For the text-containing cell, return its midpoint in (X, Y) coordinate format. 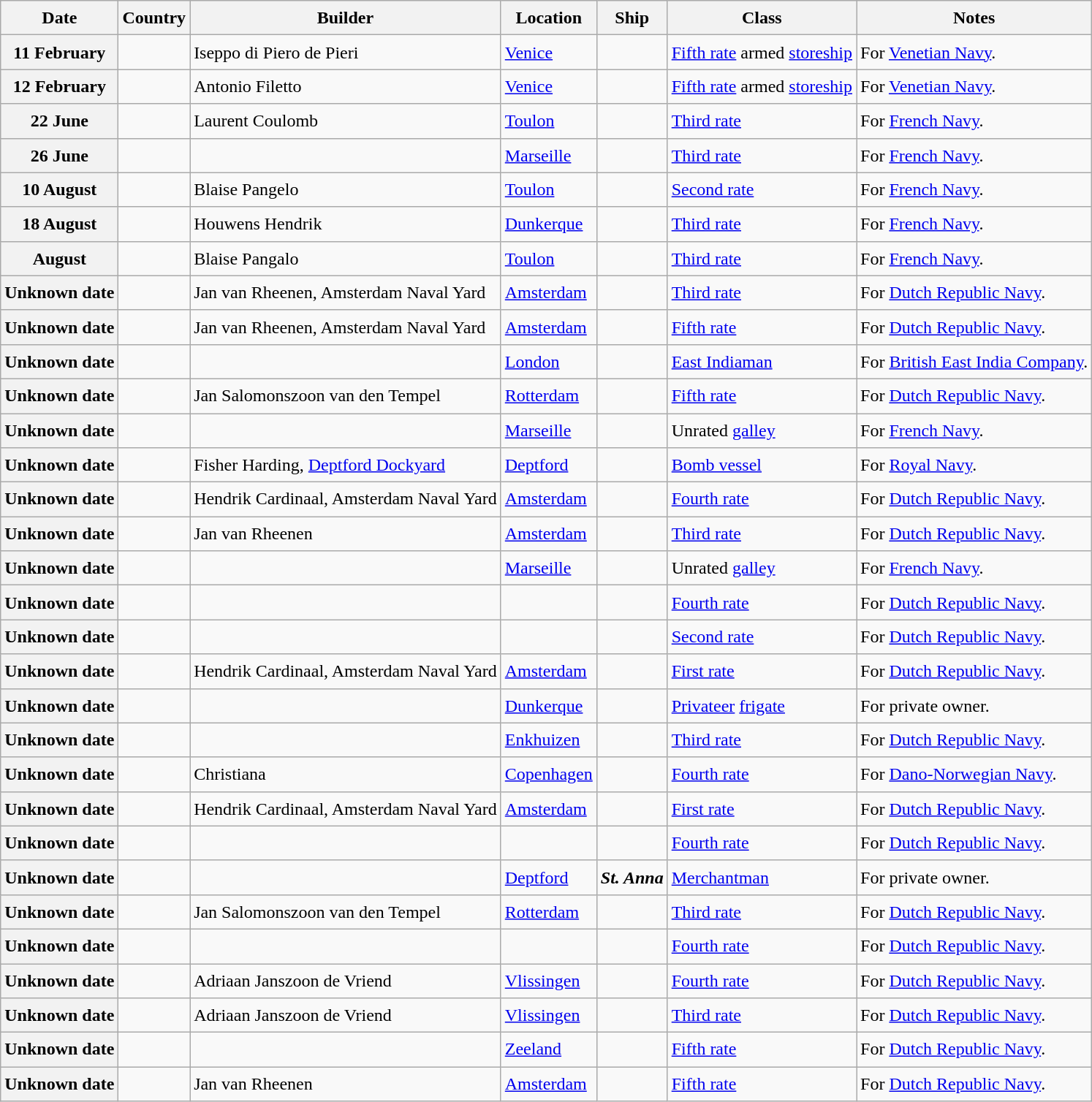
Ship (632, 18)
London (548, 361)
Blaise Pangelo (346, 190)
Class (762, 18)
Bomb vessel (762, 465)
18 August (60, 224)
12 February (60, 86)
Enkhuizen (548, 740)
Fisher Harding, Deptford Dockyard (346, 465)
For Dano-Norwegian Navy. (974, 775)
22 June (60, 121)
Privateer frigate (762, 706)
Blaise Pangalo (346, 259)
For British East India Company. (974, 361)
Iseppo di Piero de Pieri (346, 53)
11 February (60, 53)
East Indiaman (762, 361)
Country (154, 18)
August (60, 259)
Builder (346, 18)
Notes (974, 18)
10 August (60, 190)
For Royal Navy. (974, 465)
Houwens Hendrik (346, 224)
Laurent Coulomb (346, 121)
Copenhagen (548, 775)
Zeeland (548, 1049)
26 June (60, 155)
St. Anna (632, 877)
Date (60, 18)
Merchantman (762, 877)
Location (548, 18)
Antonio Filetto (346, 86)
Christiana (346, 775)
